Capture the cell that displays the provided text and extract its (X, Y) central coordinate. 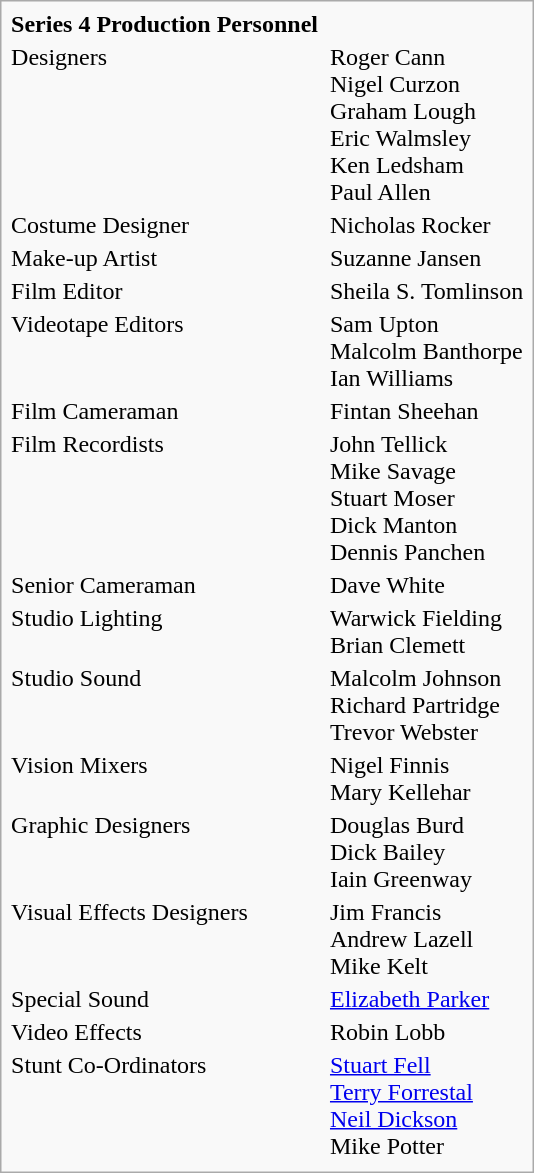
Robin Lobb (426, 1032)
Jim Francis Andrew Lazell Mike Kelt (426, 939)
Videotape Editors (165, 351)
Studio Sound (165, 705)
Nigel Finnis Mary Kellehar (426, 778)
Warwick Fielding Brian Clemett (426, 632)
Fintan Sheehan (426, 411)
John Tellick Mike Savage Stuart Moser Dick Manton Dennis Panchen (426, 498)
Douglas Burd Dick Bailey Iain Greenway (426, 852)
Malcolm Johnson Richard Partridge Trevor Webster (426, 705)
Designers (165, 124)
Visual Effects Designers (165, 939)
Film Cameraman (165, 411)
Video Effects (165, 1032)
Sam Upton Malcolm Banthorpe Ian Williams (426, 351)
Graphic Designers (165, 852)
Special Sound (165, 999)
Series 4 Production Personnel (165, 24)
Make-up Artist (165, 258)
Suzanne Jansen (426, 258)
Stunt Co-Ordinators (165, 1106)
Vision Mixers (165, 778)
Nicholas Rocker (426, 225)
Film Editor (165, 291)
Studio Lighting (165, 632)
Film Recordists (165, 498)
Roger Cann Nigel Curzon Graham Lough Eric Walmsley Ken Ledsham Paul Allen (426, 124)
Senior Cameraman (165, 585)
Sheila S. Tomlinson (426, 291)
Dave White (426, 585)
Elizabeth Parker (426, 999)
Stuart Fell Terry Forrestal Neil Dickson Mike Potter (426, 1106)
Costume Designer (165, 225)
